Identify which cell holds the provided text, then report its (X, Y) central coordinate. 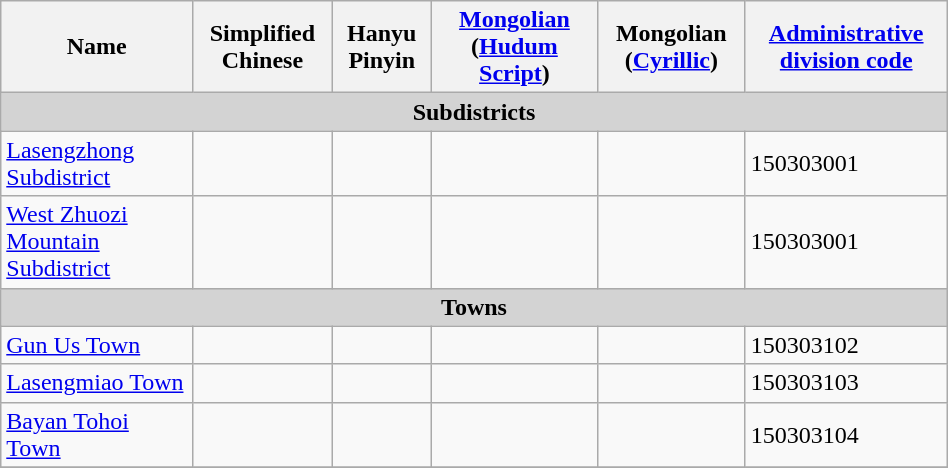
Hanyu Pinyin (382, 47)
Lasengzhong Subdistrict (97, 164)
Mongolian (Hudum Script) (514, 47)
Name (97, 47)
Gun Us Town (97, 345)
Administrative division code (846, 47)
Mongolian (Cyrillic) (671, 47)
Subdistricts (474, 112)
Bayan Tohoi Town (97, 434)
Lasengmiao Town (97, 383)
150303104 (846, 434)
150303103 (846, 383)
Simplified Chinese (262, 47)
Towns (474, 307)
West Zhuozi Mountain Subdistrict (97, 242)
150303102 (846, 345)
